Capture the cell that displays the provided text and extract its (x, y) central coordinate. 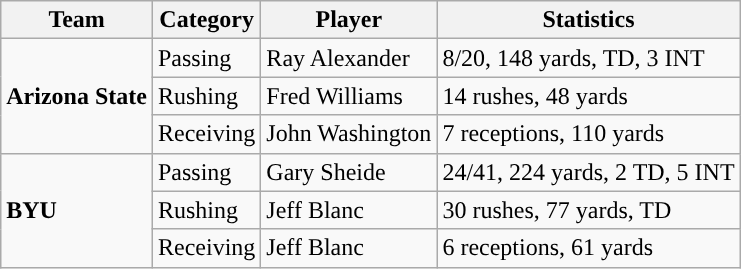
30 rushes, 77 yards, TD (588, 210)
Arizona State (77, 96)
7 receptions, 110 yards (588, 134)
BYU (77, 210)
John Washington (349, 134)
Team (77, 20)
Gary Sheide (349, 172)
8/20, 148 yards, TD, 3 INT (588, 58)
14 rushes, 48 yards (588, 96)
Fred Williams (349, 96)
6 receptions, 61 yards (588, 248)
Statistics (588, 20)
Category (206, 20)
Player (349, 20)
24/41, 224 yards, 2 TD, 5 INT (588, 172)
Ray Alexander (349, 58)
